Find where the given text appears and provide that cell's center as [x, y] coordinate. 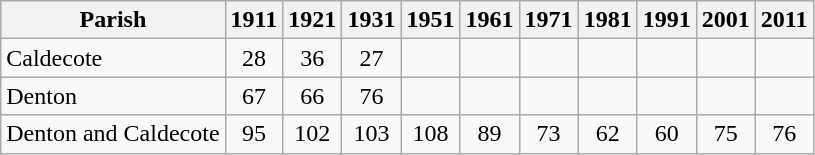
103 [372, 134]
Denton and Caldecote [113, 134]
Denton [113, 96]
75 [726, 134]
1981 [608, 20]
27 [372, 58]
1991 [666, 20]
Caldecote [113, 58]
1921 [312, 20]
73 [548, 134]
108 [430, 134]
95 [254, 134]
89 [490, 134]
67 [254, 96]
102 [312, 134]
2001 [726, 20]
1931 [372, 20]
28 [254, 58]
Parish [113, 20]
2011 [784, 20]
1911 [254, 20]
1971 [548, 20]
66 [312, 96]
62 [608, 134]
1961 [490, 20]
36 [312, 58]
1951 [430, 20]
60 [666, 134]
